From the cell containing the given text, extract its center point as (X, Y) coordinate. 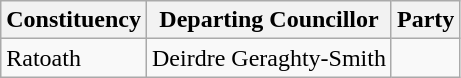
Party (425, 20)
Ratoath (74, 58)
Departing Councillor (268, 20)
Deirdre Geraghty-Smith (268, 58)
Constituency (74, 20)
